Search for the cell housing the specified text and yield its [x, y] center coordinate. 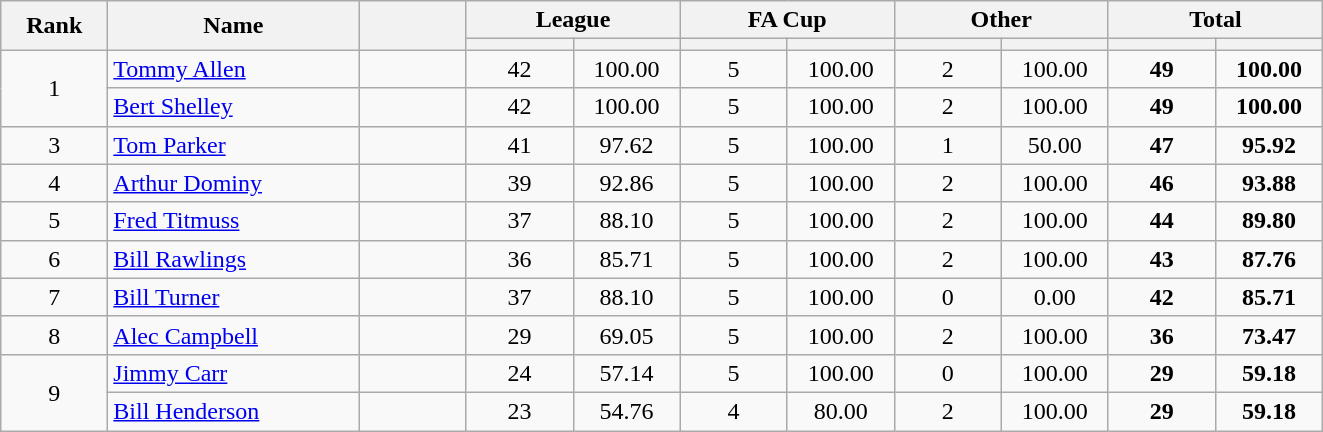
Alec Campbell [234, 335]
7 [54, 297]
92.86 [626, 183]
93.88 [1268, 183]
39 [520, 183]
46 [1162, 183]
95.92 [1268, 145]
Tommy Allen [234, 69]
97.62 [626, 145]
Tom Parker [234, 145]
FA Cup [787, 20]
Bert Shelley [234, 107]
0.00 [1054, 297]
24 [520, 373]
44 [1162, 221]
80.00 [840, 411]
57.14 [626, 373]
69.05 [626, 335]
Bill Turner [234, 297]
Bill Rawlings [234, 259]
Other [1001, 20]
Total [1215, 20]
Jimmy Carr [234, 373]
8 [54, 335]
73.47 [1268, 335]
6 [54, 259]
54.76 [626, 411]
3 [54, 145]
87.76 [1268, 259]
23 [520, 411]
Name [234, 26]
47 [1162, 145]
41 [520, 145]
Bill Henderson [234, 411]
League [573, 20]
Arthur Dominy [234, 183]
9 [54, 392]
50.00 [1054, 145]
Fred Titmuss [234, 221]
Rank [54, 26]
43 [1162, 259]
89.80 [1268, 221]
